Capture the cell that displays the provided text and extract its [x, y] central coordinate. 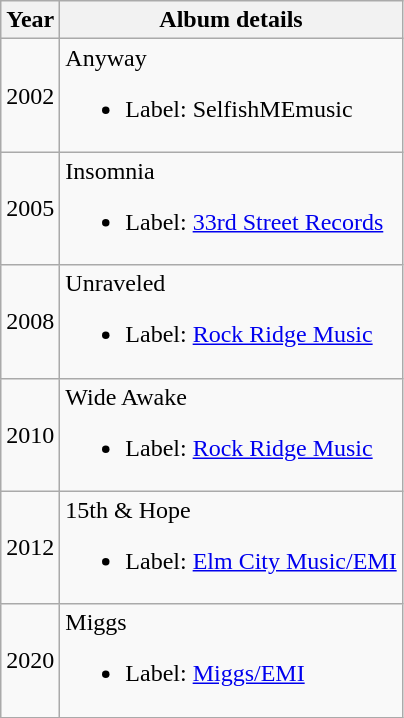
AnywayLabel: SelfishMEmusic [231, 96]
2005 [30, 208]
2008 [30, 322]
MiggsLabel: Miggs/EMI [231, 660]
2002 [30, 96]
InsomniaLabel: 33rd Street Records [231, 208]
Wide AwakeLabel: Rock Ridge Music [231, 434]
2020 [30, 660]
UnraveledLabel: Rock Ridge Music [231, 322]
15th & HopeLabel: Elm City Music/EMI [231, 548]
2012 [30, 548]
2010 [30, 434]
Album details [231, 20]
Year [30, 20]
